Determine the [X, Y] coordinate at the center of the cell enclosing the given text.  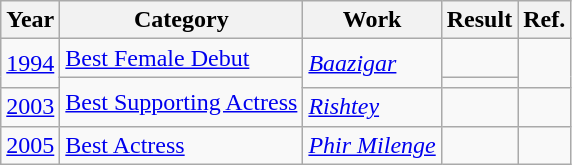
2003 [30, 107]
2005 [30, 145]
Ref. [544, 20]
Year [30, 20]
Rishtey [372, 107]
Category [182, 20]
Best Female Debut [182, 58]
Result [479, 20]
Work [372, 20]
Phir Milenge [372, 145]
Best Actress [182, 145]
Baazigar [372, 64]
1994 [30, 64]
Best Supporting Actress [182, 102]
